Scan for the cell matching the given text and deliver its (X, Y) coordinate at center. 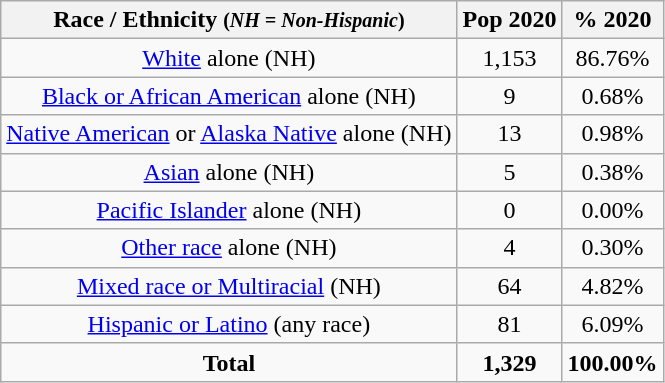
Total (229, 362)
Black or African American alone (NH) (229, 96)
0.38% (612, 172)
86.76% (612, 58)
% 2020 (612, 20)
Native American or Alaska Native alone (NH) (229, 134)
0.98% (612, 134)
0.00% (612, 210)
4 (510, 248)
0.68% (612, 96)
White alone (NH) (229, 58)
Pop 2020 (510, 20)
9 (510, 96)
Asian alone (NH) (229, 172)
81 (510, 324)
5 (510, 172)
Race / Ethnicity (NH = Non-Hispanic) (229, 20)
Other race alone (NH) (229, 248)
0 (510, 210)
1,329 (510, 362)
4.82% (612, 286)
Hispanic or Latino (any race) (229, 324)
1,153 (510, 58)
13 (510, 134)
0.30% (612, 248)
Pacific Islander alone (NH) (229, 210)
Mixed race or Multiracial (NH) (229, 286)
64 (510, 286)
100.00% (612, 362)
6.09% (612, 324)
